Scan for the cell matching the given text and deliver its (X, Y) coordinate at center. 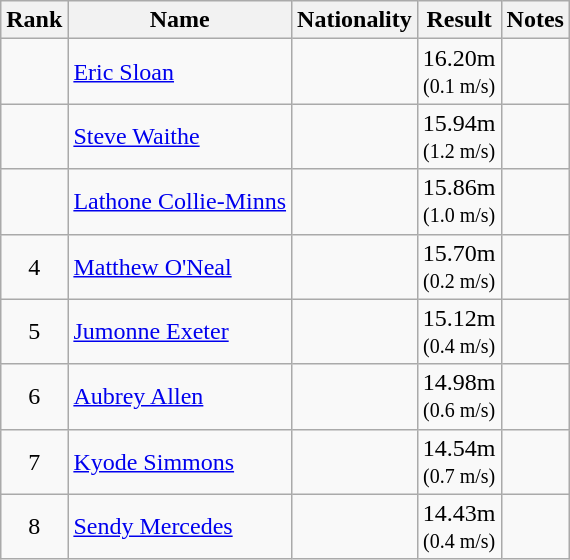
Eric Sloan (180, 72)
5 (34, 332)
14.98m(0.6 m/s) (459, 396)
Kyode Simmons (180, 462)
Sendy Mercedes (180, 526)
14.43m(0.4 m/s) (459, 526)
Jumonne Exeter (180, 332)
15.70m(0.2 m/s) (459, 266)
6 (34, 396)
Name (180, 20)
Result (459, 20)
Steve Waithe (180, 136)
8 (34, 526)
15.94m(1.2 m/s) (459, 136)
Nationality (355, 20)
16.20m(0.1 m/s) (459, 72)
7 (34, 462)
15.86m(1.0 m/s) (459, 202)
Rank (34, 20)
4 (34, 266)
Aubrey Allen (180, 396)
14.54m(0.7 m/s) (459, 462)
Lathone Collie-Minns (180, 202)
Matthew O'Neal (180, 266)
15.12m(0.4 m/s) (459, 332)
Notes (535, 20)
